Detect which cell encompasses the target text, then output its [x, y] center coordinate. 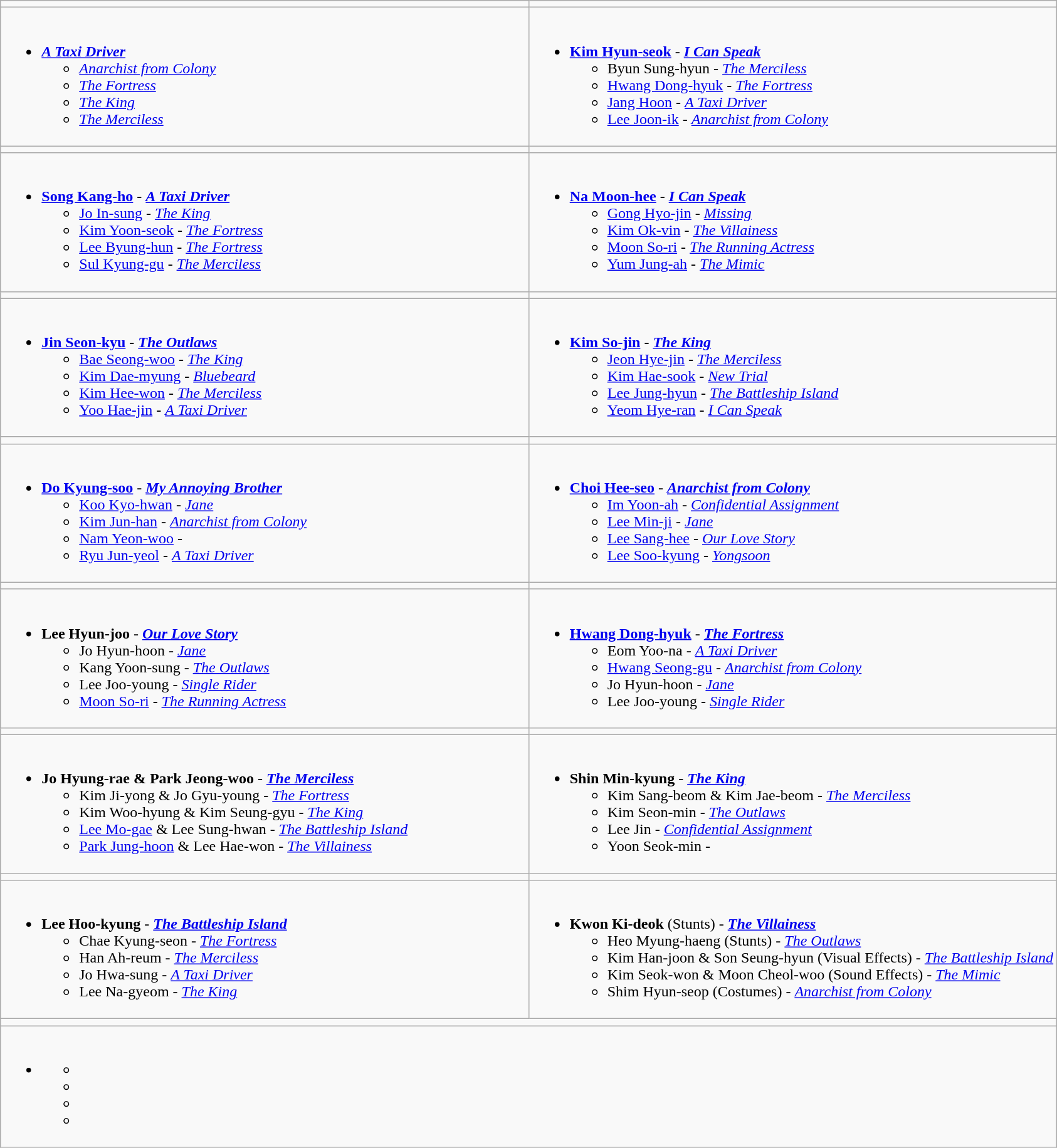
Do Kyung-soo - My Annoying BrotherKoo Kyo-hwan - JaneKim Jun-han - Anarchist from ColonyNam Yeon-woo - Ryu Jun-yeol - A Taxi Driver [265, 513]
A Taxi DriverAnarchist from ColonyThe FortressThe KingThe Merciless [265, 76]
Lee Hoo-kyung - The Battleship IslandChae Kyung-seon - The FortressHan Ah-reum - The MercilessJo Hwa-sung - A Taxi DriverLee Na-gyeom - The King [265, 950]
Song Kang-ho - A Taxi DriverJo In-sung - The KingKim Yoon-seok - The FortressLee Byung-hun - The FortressSul Kyung-gu - The Merciless [265, 222]
Lee Hyun-joo - Our Love StoryJo Hyun-hoon - JaneKang Yoon-sung - The OutlawsLee Joo-young - Single RiderMoon So-ri - The Running Actress [265, 658]
Kim Hyun-seok - I Can SpeakByun Sung-hyun - The MercilessHwang Dong-hyuk - The FortressJang Hoon - A Taxi DriverLee Joon-ik - Anarchist from Colony [792, 76]
Jin Seon-kyu - The OutlawsBae Seong-woo - The KingKim Dae-myung - BluebeardKim Hee-won - The MercilessYoo Hae-jin - A Taxi Driver [265, 367]
Shin Min-kyung - The KingKim Sang-beom & Kim Jae-beom - The MercilessKim Seon-min - The OutlawsLee Jin - Confidential AssignmentYoon Seok-min - [792, 803]
Hwang Dong-hyuk - The FortressEom Yoo-na - A Taxi DriverHwang Seong-gu - Anarchist from ColonyJo Hyun-hoon - JaneLee Joo-young - Single Rider [792, 658]
Choi Hee-seo - Anarchist from ColonyIm Yoon-ah - Confidential AssignmentLee Min-ji - JaneLee Sang-hee - Our Love StoryLee Soo-kyung - Yongsoon [792, 513]
Na Moon-hee - I Can SpeakGong Hyo-jin - MissingKim Ok-vin - The VillainessMoon So-ri - The Running ActressYum Jung-ah - The Mimic [792, 222]
Kim So-jin - The KingJeon Hye-jin - The MercilessKim Hae-sook - New TrialLee Jung-hyun - The Battleship IslandYeom Hye-ran - I Can Speak [792, 367]
